Locate the cell with the specified text and output its [x, y] center coordinate. 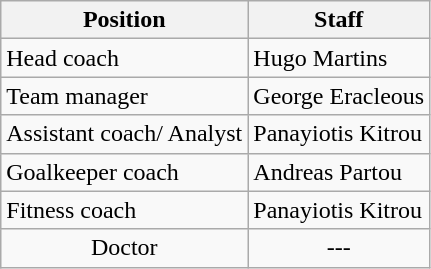
Head coach [124, 58]
Team manager [124, 96]
Goalkeeper coach [124, 172]
Doctor [124, 248]
Hugo Martins [339, 58]
George Eracleous [339, 96]
Staff [339, 20]
Fitness coach [124, 210]
Andreas Partou [339, 172]
--- [339, 248]
Assistant coach/ Analyst [124, 134]
Position [124, 20]
